Identify which cell holds the provided text, then report its [x, y] central coordinate. 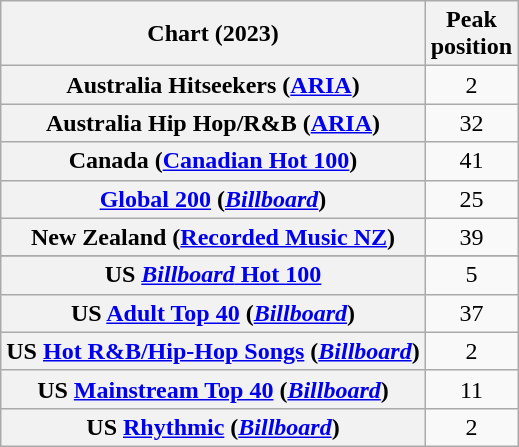
US Rhythmic (Billboard) [213, 427]
Chart (2023) [213, 34]
New Zealand (Recorded Music NZ) [213, 237]
US Billboard Hot 100 [213, 275]
5 [471, 275]
Canada (Canadian Hot 100) [213, 161]
Peakposition [471, 34]
US Adult Top 40 (Billboard) [213, 313]
Global 200 (Billboard) [213, 199]
Australia Hitseekers (ARIA) [213, 85]
41 [471, 161]
39 [471, 237]
25 [471, 199]
Australia Hip Hop/R&B (ARIA) [213, 123]
37 [471, 313]
US Hot R&B/Hip-Hop Songs (Billboard) [213, 351]
32 [471, 123]
US Mainstream Top 40 (Billboard) [213, 389]
11 [471, 389]
